Provide the [X, Y] coordinate of the cell's center where the given text is located.  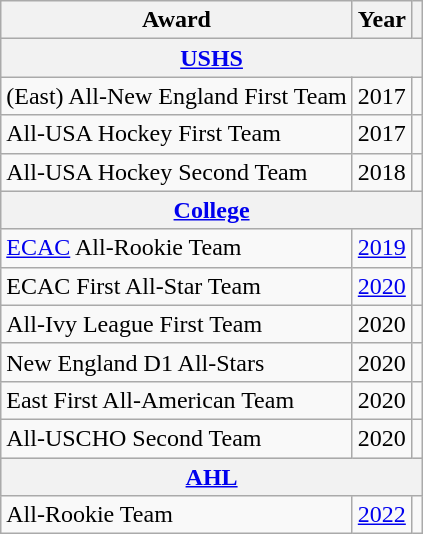
2022 [382, 515]
New England D1 All-Stars [177, 362]
All-Ivy League First Team [177, 324]
All-USA Hockey Second Team [177, 172]
All-Rookie Team [177, 515]
2018 [382, 172]
College [212, 210]
ECAC All-Rookie Team [177, 248]
East First All-American Team [177, 400]
2019 [382, 248]
USHS [212, 58]
ECAC First All-Star Team [177, 286]
Award [177, 20]
All-USA Hockey First Team [177, 134]
Year [382, 20]
AHL [212, 477]
All-USCHO Second Team [177, 438]
(East) All-New England First Team [177, 96]
